Output the (x, y) coordinate of the center of the cell containing the given text.  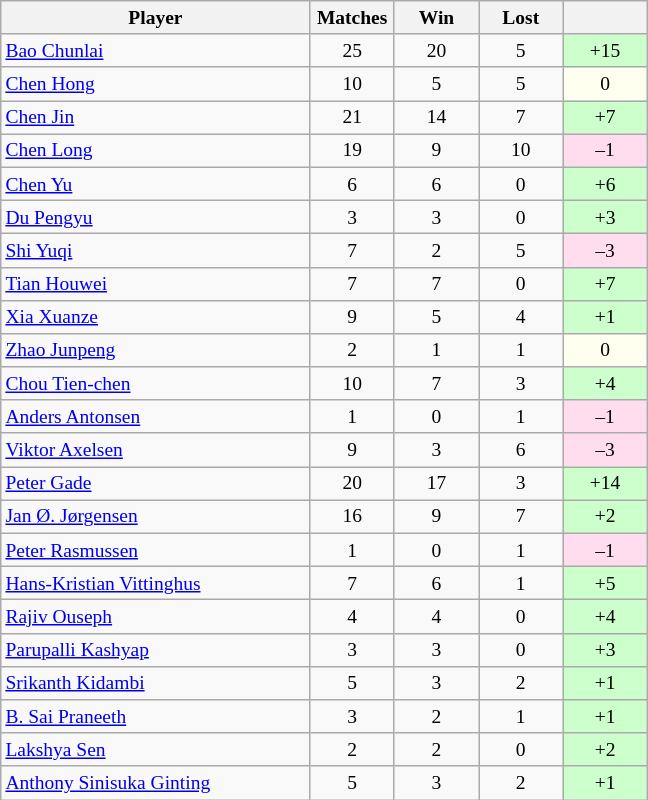
14 (436, 118)
+15 (605, 50)
17 (436, 484)
Bao Chunlai (156, 50)
Chou Tien-chen (156, 384)
Parupalli Kashyap (156, 650)
25 (352, 50)
Xia Xuanze (156, 316)
Win (436, 18)
Chen Yu (156, 184)
Viktor Axelsen (156, 450)
Matches (352, 18)
Lost (521, 18)
Peter Gade (156, 484)
Rajiv Ouseph (156, 616)
+5 (605, 584)
B. Sai Praneeth (156, 716)
+14 (605, 484)
21 (352, 118)
Player (156, 18)
Peter Rasmussen (156, 550)
Chen Jin (156, 118)
Anders Antonsen (156, 416)
Srikanth Kidambi (156, 682)
Jan Ø. Jørgensen (156, 516)
Chen Hong (156, 84)
Hans-Kristian Vittinghus (156, 584)
Zhao Junpeng (156, 350)
+6 (605, 184)
Shi Yuqi (156, 250)
16 (352, 516)
Anthony Sinisuka Ginting (156, 782)
Lakshya Sen (156, 750)
19 (352, 150)
Tian Houwei (156, 284)
Du Pengyu (156, 216)
Chen Long (156, 150)
